Provide the (x, y) coordinate of the cell's center where the given text is located.  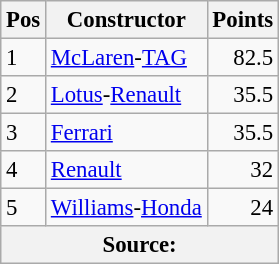
Constructor (127, 20)
Ferrari (127, 133)
Renault (127, 170)
32 (242, 170)
Williams-Honda (127, 208)
4 (24, 170)
82.5 (242, 58)
3 (24, 133)
Points (242, 20)
Pos (24, 20)
24 (242, 208)
Lotus-Renault (127, 95)
McLaren-TAG (127, 58)
2 (24, 95)
Source: (140, 245)
5 (24, 208)
1 (24, 58)
